Search for the cell housing the specified text and yield its (X, Y) center coordinate. 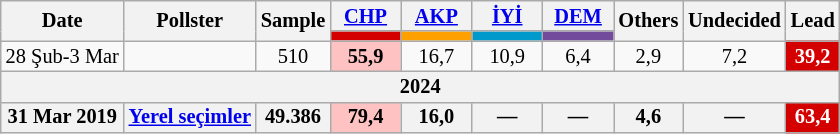
Yerel seçimler (190, 118)
510 (293, 56)
Lead (813, 20)
63,4 (813, 118)
6,4 (578, 56)
Others (649, 20)
İYİ (508, 16)
55,9 (366, 56)
79,4 (366, 118)
2,9 (649, 56)
39,2 (813, 56)
28 Şub-3 Mar (62, 56)
7,2 (734, 56)
31 Mar 2019 (62, 118)
2024 (420, 86)
10,9 (508, 56)
16,0 (436, 118)
16,7 (436, 56)
Sample (293, 20)
Pollster (190, 20)
Date (62, 20)
49.386 (293, 118)
DEM (578, 16)
4,6 (649, 118)
AKP (436, 16)
CHP (366, 16)
Undecided (734, 20)
